For the text-containing cell, return its midpoint in [x, y] coordinate format. 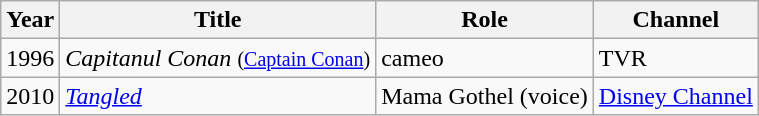
Title [218, 20]
1996 [30, 58]
Disney Channel [676, 96]
2010 [30, 96]
cameo [485, 58]
TVR [676, 58]
Role [485, 20]
Tangled [218, 96]
Year [30, 20]
Mama Gothel (voice) [485, 96]
Capitanul Conan (Captain Conan) [218, 58]
Channel [676, 20]
